Provide the [x, y] coordinate of the cell's center where the given text is located.  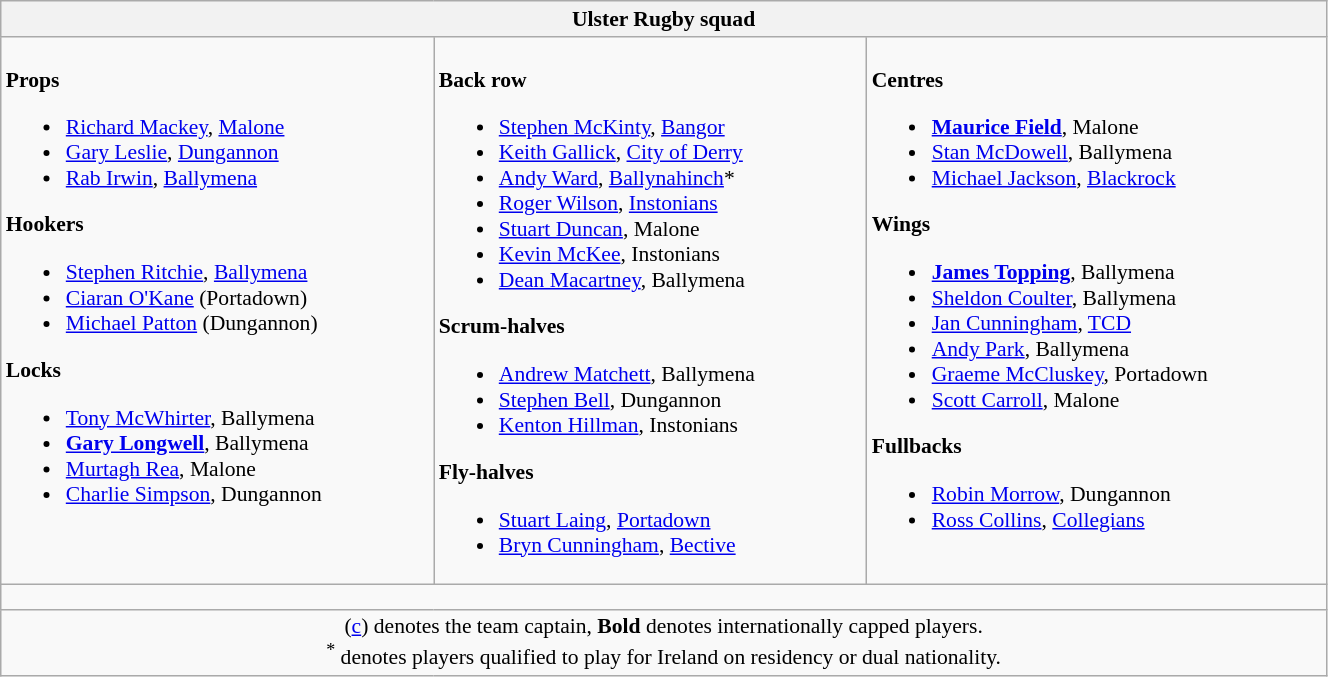
Ulster Rugby squad [664, 19]
